Scan for the cell matching the given text and deliver its (X, Y) coordinate at center. 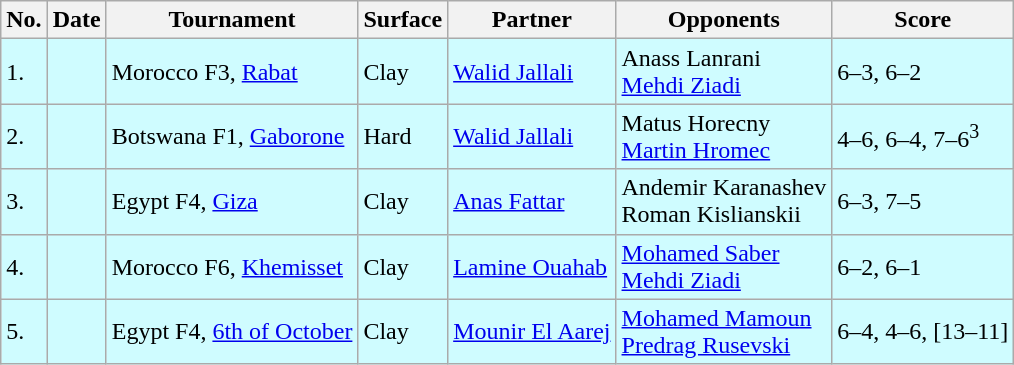
3. (24, 202)
Tournament (232, 20)
Mounir El Aarej (532, 332)
6–3, 6–2 (923, 72)
6–3, 7–5 (923, 202)
Mohamed Mamoun Predrag Rusevski (724, 332)
Score (923, 20)
Lamine Ouahab (532, 266)
1. (24, 72)
6–2, 6–1 (923, 266)
Egypt F4, 6th of October (232, 332)
Surface (403, 20)
Morocco F6, Khemisset (232, 266)
5. (24, 332)
Partner (532, 20)
Egypt F4, Giza (232, 202)
Morocco F3, Rabat (232, 72)
Matus Horecny Martin Hromec (724, 136)
4. (24, 266)
2. (24, 136)
Anass Lanrani Mehdi Ziadi (724, 72)
Date (76, 20)
Andemir Karanashev Roman Kislianskii (724, 202)
Botswana F1, Gaborone (232, 136)
No. (24, 20)
Hard (403, 136)
Mohamed Saber Mehdi Ziadi (724, 266)
4–6, 6–4, 7–63 (923, 136)
Anas Fattar (532, 202)
6–4, 4–6, [13–11] (923, 332)
Opponents (724, 20)
